Determine the [X, Y] coordinate at the center of the cell enclosing the given text.  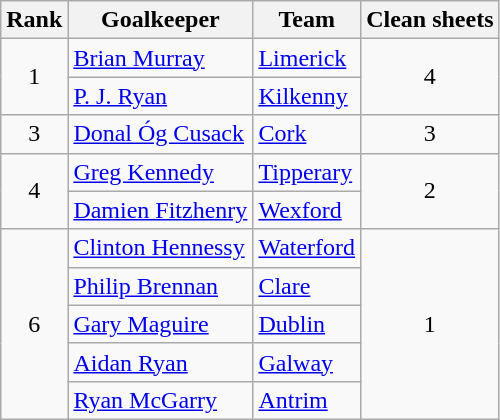
Philip Brennan [160, 286]
Team [307, 20]
Greg Kennedy [160, 172]
Galway [307, 362]
Ryan McGarry [160, 400]
Waterford [307, 248]
Dublin [307, 324]
Limerick [307, 58]
6 [34, 324]
Gary Maguire [160, 324]
Kilkenny [307, 96]
Brian Murray [160, 58]
2 [430, 191]
P. J. Ryan [160, 96]
Damien Fitzhenry [160, 210]
Clean sheets [430, 20]
Cork [307, 134]
Goalkeeper [160, 20]
Clinton Hennessy [160, 248]
Rank [34, 20]
Wexford [307, 210]
Antrim [307, 400]
Aidan Ryan [160, 362]
Clare [307, 286]
Tipperary [307, 172]
Donal Óg Cusack [160, 134]
